Determine the [x, y] coordinate at the center of the cell enclosing the given text.  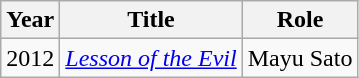
Mayu Sato [300, 58]
Role [300, 20]
Year [30, 20]
Lesson of the Evil [151, 58]
2012 [30, 58]
Title [151, 20]
